Determine the (X, Y) coordinate at the center of the cell enclosing the given text.  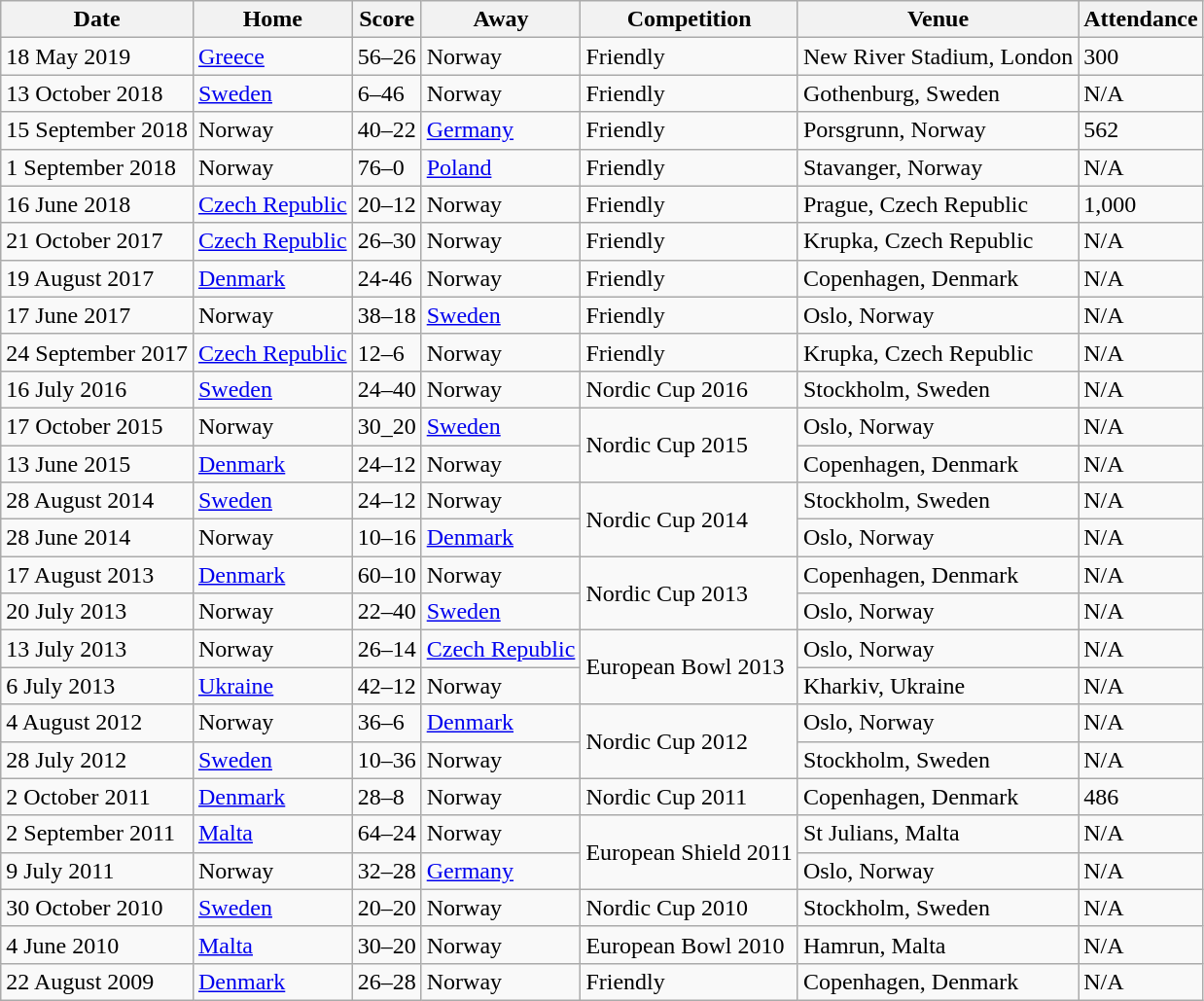
European Bowl 2010 (689, 945)
30–20 (387, 945)
Competition (689, 19)
20 July 2013 (97, 612)
15 September 2018 (97, 130)
30 October 2010 (97, 908)
6–46 (387, 93)
40–22 (387, 130)
17 August 2013 (97, 575)
Poland (501, 167)
64–24 (387, 834)
22 August 2009 (97, 982)
Hamrun, Malta (938, 945)
2 September 2011 (97, 834)
Nordic Cup 2013 (689, 593)
28 August 2014 (97, 501)
Venue (938, 19)
18 May 2019 (97, 56)
Greece (272, 56)
Away (501, 19)
36–6 (387, 723)
24 September 2017 (97, 352)
17 June 2017 (97, 315)
10–16 (387, 538)
Gothenburg, Sweden (938, 93)
13 July 2013 (97, 649)
Prague, Czech Republic (938, 204)
New River Stadium, London (938, 56)
20–20 (387, 908)
Attendance (1141, 19)
Ukraine (272, 686)
12–6 (387, 352)
6 July 2013 (97, 686)
Stavanger, Norway (938, 167)
22–40 (387, 612)
Porsgrunn, Norway (938, 130)
26–28 (387, 982)
9 July 2011 (97, 871)
17 October 2015 (97, 426)
Nordic Cup 2011 (689, 797)
European Shield 2011 (689, 852)
300 (1141, 56)
Kharkiv, Ukraine (938, 686)
26–14 (387, 649)
38–18 (387, 315)
76–0 (387, 167)
19 August 2017 (97, 278)
13 October 2018 (97, 93)
16 June 2018 (97, 204)
Date (97, 19)
32–28 (387, 871)
4 June 2010 (97, 945)
1,000 (1141, 204)
56–26 (387, 56)
13 June 2015 (97, 464)
21 October 2017 (97, 241)
St Julians, Malta (938, 834)
24-46 (387, 278)
28 June 2014 (97, 538)
60–10 (387, 575)
26–30 (387, 241)
1 September 2018 (97, 167)
Home (272, 19)
4 August 2012 (97, 723)
10–36 (387, 760)
42–12 (387, 686)
2 October 2011 (97, 797)
Score (387, 19)
Nordic Cup 2015 (689, 445)
Nordic Cup 2012 (689, 741)
30_20 (387, 426)
Nordic Cup 2010 (689, 908)
Nordic Cup 2016 (689, 389)
20–12 (387, 204)
Nordic Cup 2014 (689, 519)
16 July 2016 (97, 389)
486 (1141, 797)
28–8 (387, 797)
28 July 2012 (97, 760)
European Bowl 2013 (689, 667)
24–40 (387, 389)
562 (1141, 130)
